Return (x, y) of the center of cell containing provided text 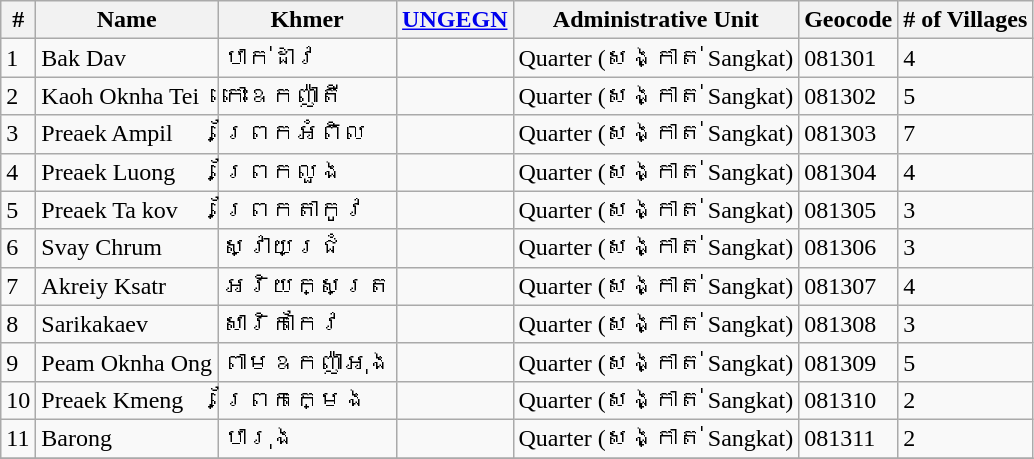
081307 (848, 286)
Geocode (848, 20)
ព្រែកអំពិល (308, 134)
6 (18, 248)
ព្រែកតាកូវ (308, 210)
ព្រែកលួង (308, 172)
Kaoh Oknha Tei (127, 96)
Khmer (308, 20)
Sarikakaev (127, 324)
081305 (848, 210)
Preaek Ampil (127, 134)
ព្រែកក្មេង (308, 400)
11 (18, 438)
081310 (848, 400)
1 (18, 58)
Bak Dav (127, 58)
Akreiy Ksatr (127, 286)
081308 (848, 324)
Preaek Ta kov (127, 210)
សារិកាកែវ (308, 324)
081303 (848, 134)
081311 (848, 438)
081304 (848, 172)
បារុង (308, 438)
081306 (848, 248)
081302 (848, 96)
081301 (848, 58)
Barong (127, 438)
កោះឧកញ៉ាតី (308, 96)
ពាមឧកញ៉ាអុង (308, 362)
Preaek Kmeng (127, 400)
Preaek Luong (127, 172)
8 (18, 324)
Svay Chrum (127, 248)
បាក់ដាវ (308, 58)
ស្វាយជ្រំ (308, 248)
# (18, 20)
081309 (848, 362)
Administrative Unit (656, 20)
Name (127, 20)
10 (18, 400)
Peam Oknha Ong (127, 362)
UNGEGN (455, 20)
# of Villages (966, 20)
9 (18, 362)
អរិយក្សត្រ (308, 286)
